Capture the cell that displays the provided text and extract its [X, Y] central coordinate. 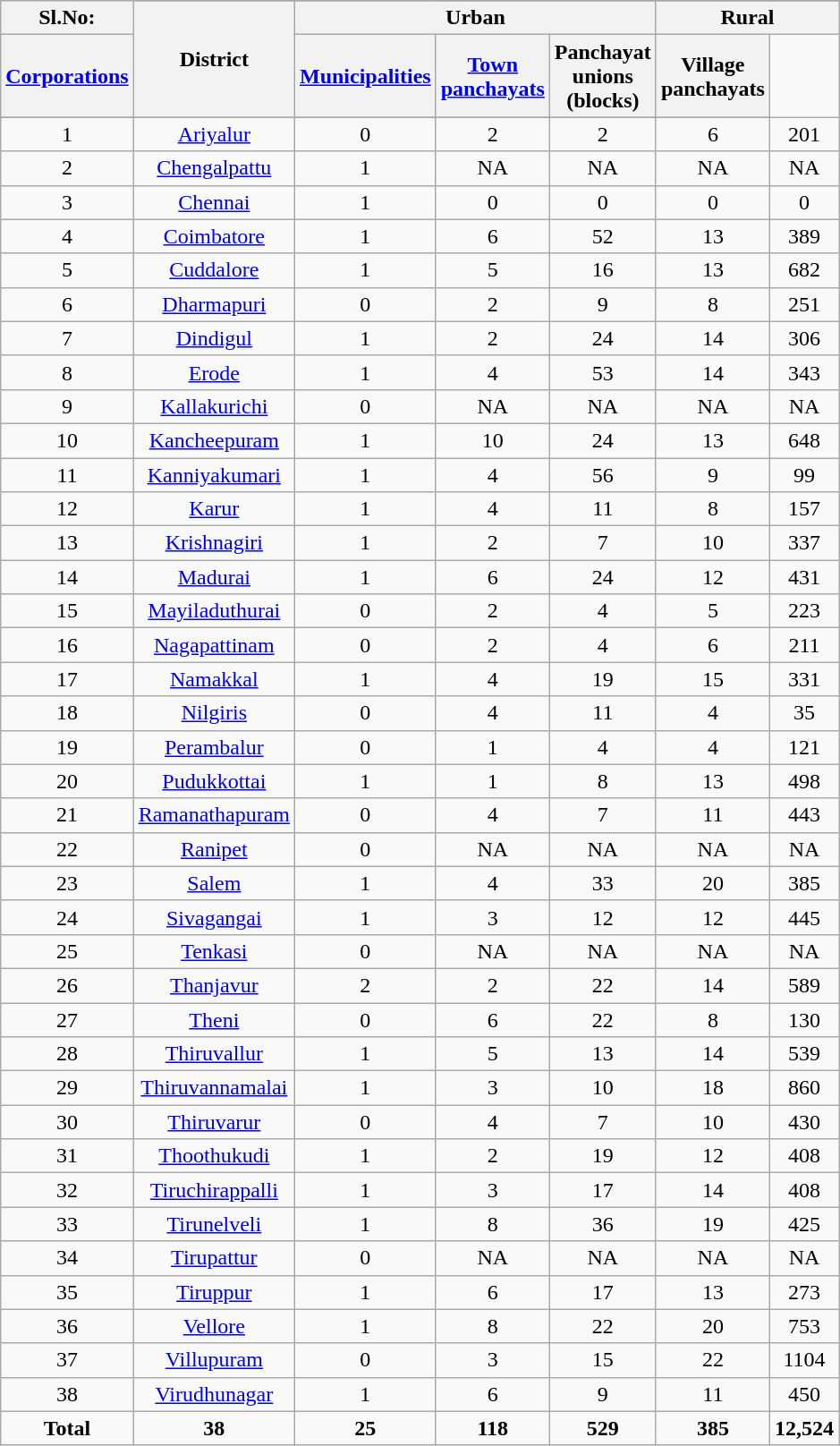
331 [803, 679]
1104 [803, 1360]
Mayiladuthurai [214, 611]
Panchayat unions (blocks) [603, 76]
121 [803, 747]
12,524 [803, 1428]
Urban [475, 18]
Sl.No: [67, 18]
Salem [214, 883]
211 [803, 645]
648 [803, 440]
Sivagangai [214, 917]
389 [803, 236]
Nilgiris [214, 713]
Tirupattur [214, 1258]
Chengalpattu [214, 168]
Perambalur [214, 747]
Village panchayats [712, 76]
130 [803, 1019]
56 [603, 475]
201 [803, 134]
Ranipet [214, 849]
Theni [214, 1019]
306 [803, 338]
682 [803, 270]
Chennai [214, 202]
32 [67, 1190]
31 [67, 1156]
Rural [747, 18]
Thiruvarur [214, 1122]
30 [67, 1122]
431 [803, 577]
Tiruppur [214, 1292]
29 [67, 1088]
Cuddalore [214, 270]
Thiruvallur [214, 1054]
Thiruvannamalai [214, 1088]
26 [67, 985]
273 [803, 1292]
529 [603, 1428]
Ramanathapuram [214, 815]
Krishnagiri [214, 543]
District [214, 59]
337 [803, 543]
Madurai [214, 577]
Nagapattinam [214, 645]
Karur [214, 509]
Virudhunagar [214, 1394]
Municipalities [365, 76]
37 [67, 1360]
Ariyalur [214, 134]
443 [803, 815]
539 [803, 1054]
Corporations [67, 76]
Kallakurichi [214, 406]
Erode [214, 372]
589 [803, 985]
430 [803, 1122]
Dharmapuri [214, 304]
157 [803, 509]
Vellore [214, 1326]
498 [803, 781]
445 [803, 917]
Namakkal [214, 679]
Thoothukudi [214, 1156]
Coimbatore [214, 236]
425 [803, 1224]
28 [67, 1054]
Tiruchirappalli [214, 1190]
118 [492, 1428]
860 [803, 1088]
Thanjavur [214, 985]
34 [67, 1258]
Dindigul [214, 338]
21 [67, 815]
450 [803, 1394]
Villupuram [214, 1360]
23 [67, 883]
Kancheepuram [214, 440]
223 [803, 611]
Town panchayats [492, 76]
Tirunelveli [214, 1224]
Pudukkottai [214, 781]
251 [803, 304]
99 [803, 475]
Tenkasi [214, 951]
Kanniyakumari [214, 475]
27 [67, 1019]
53 [603, 372]
343 [803, 372]
52 [603, 236]
Total [67, 1428]
753 [803, 1326]
